Find where the given text appears and provide that cell's center as [x, y] coordinate. 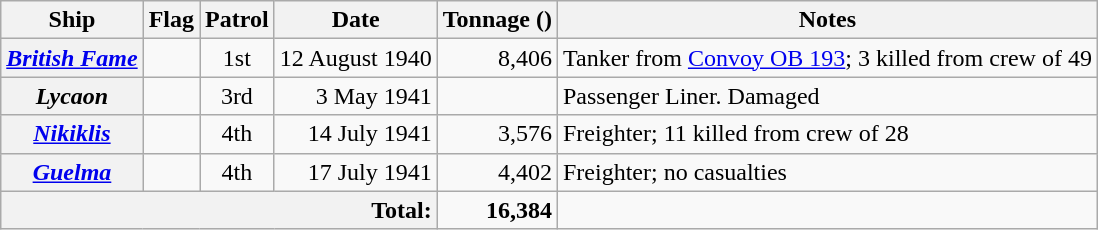
Freighter; 11 killed from crew of 28 [827, 134]
16,384 [497, 210]
Passenger Liner. Damaged [827, 96]
17 July 1941 [356, 172]
Ship [72, 20]
Tanker from Convoy OB 193; 3 killed from crew of 49 [827, 58]
Patrol [238, 20]
Date [356, 20]
12 August 1940 [356, 58]
14 July 1941 [356, 134]
Flag [171, 20]
4,402 [497, 172]
3,576 [497, 134]
Tonnage () [497, 20]
1st [238, 58]
Guelma [72, 172]
British Fame [72, 58]
Lycaon [72, 96]
Nikiklis [72, 134]
3 May 1941 [356, 96]
Freighter; no casualties [827, 172]
8,406 [497, 58]
Notes [827, 20]
Total: [219, 210]
3rd [238, 96]
